From the cell containing the given text, extract its center point as [x, y] coordinate. 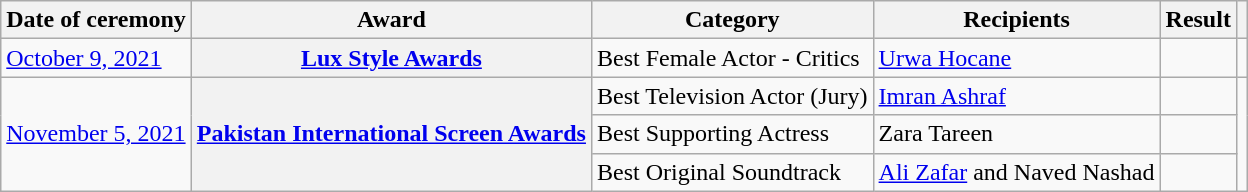
Urwa Hocane [1016, 58]
Best Television Actor (Jury) [732, 96]
October 9, 2021 [96, 58]
Recipients [1016, 20]
Best Female Actor - Critics [732, 58]
Date of ceremony [96, 20]
Category [732, 20]
Ali Zafar and Naved Nashad [1016, 172]
Lux Style Awards [391, 58]
Pakistan International Screen Awards [391, 134]
Best Supporting Actress [732, 134]
Result [1198, 20]
November 5, 2021 [96, 134]
Imran Ashraf [1016, 96]
Best Original Soundtrack [732, 172]
Award [391, 20]
Zara Tareen [1016, 134]
